Provide the [X, Y] coordinate of the cell's center where the given text is located.  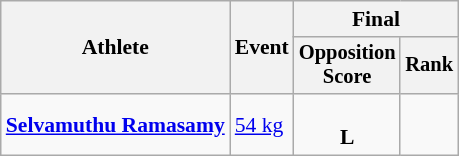
Rank [429, 66]
54 kg [262, 124]
Selvamuthu Ramasamy [116, 124]
L [348, 124]
OppositionScore [348, 66]
Final [376, 19]
Event [262, 48]
Athlete [116, 48]
